Locate the cell with the specified text and output its [x, y] center coordinate. 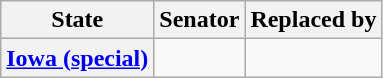
Iowa (special) [78, 58]
State [78, 20]
Replaced by [314, 20]
Senator [200, 20]
